Search for the cell housing the specified text and yield its (X, Y) center coordinate. 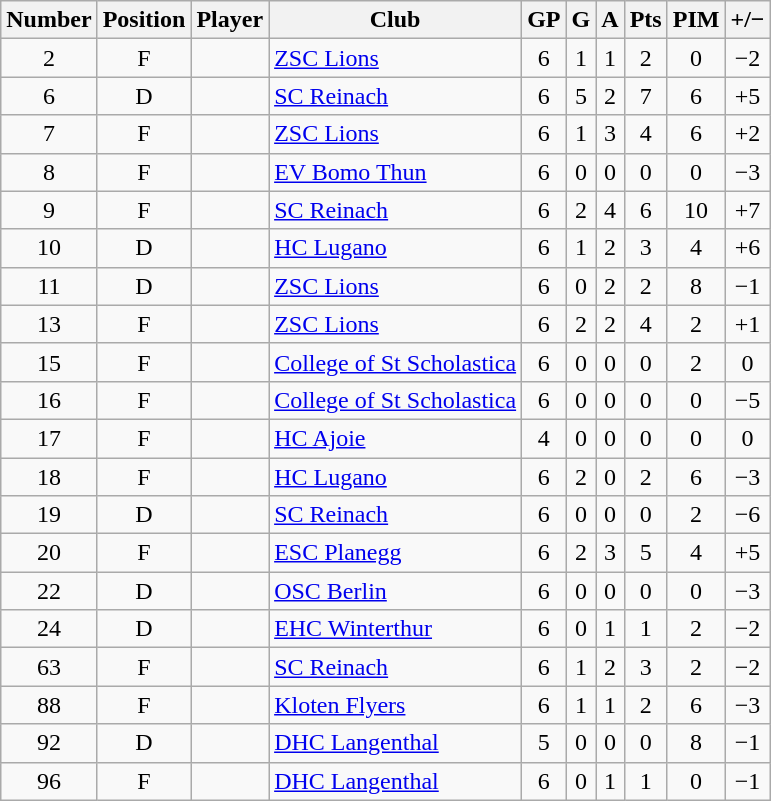
+7 (748, 210)
PIM (696, 20)
EV Bomo Thun (396, 172)
+2 (748, 134)
G (581, 20)
GP (544, 20)
92 (49, 743)
−6 (748, 515)
+1 (748, 324)
HC Ajoie (396, 438)
96 (49, 781)
Position (144, 20)
ESC Planegg (396, 553)
Pts (646, 20)
Number (49, 20)
24 (49, 629)
16 (49, 400)
−5 (748, 400)
13 (49, 324)
OSC Berlin (396, 591)
9 (49, 210)
19 (49, 515)
22 (49, 591)
18 (49, 477)
20 (49, 553)
+/− (748, 20)
88 (49, 705)
Player (230, 20)
Club (396, 20)
A (610, 20)
Kloten Flyers (396, 705)
EHC Winterthur (396, 629)
15 (49, 362)
17 (49, 438)
+6 (748, 248)
63 (49, 667)
11 (49, 286)
